Find where the given text appears and provide that cell's center as (X, Y) coordinate. 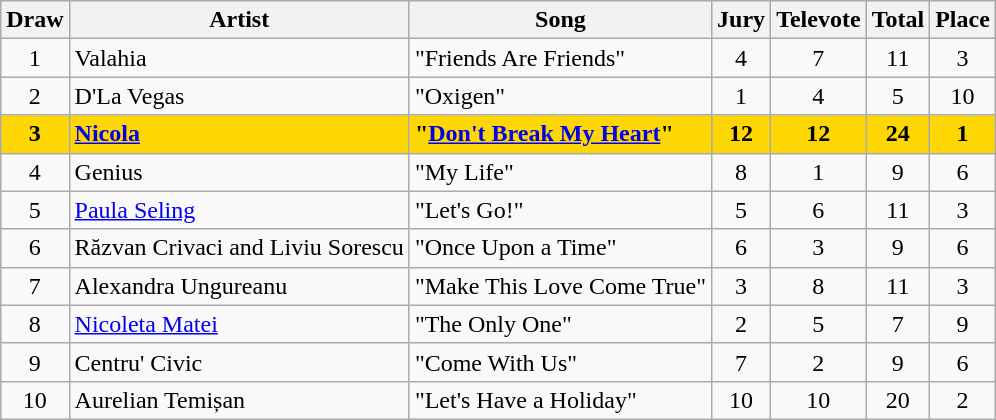
"My Life" (560, 172)
Jury (742, 20)
Aurelian Temișan (239, 400)
Nicola (239, 134)
Paula Seling (239, 210)
24 (898, 134)
Genius (239, 172)
D'La Vegas (239, 96)
20 (898, 400)
"The Only One" (560, 324)
"Come With Us" (560, 362)
Song (560, 20)
Alexandra Ungureanu (239, 286)
Răzvan Crivaci and Liviu Sorescu (239, 248)
"Once Upon a Time" (560, 248)
Televote (818, 20)
Centru' Civic (239, 362)
Total (898, 20)
Valahia (239, 58)
"Oxigen" (560, 96)
Draw (35, 20)
Nicoleta Matei (239, 324)
"Make This Love Come True" (560, 286)
"Let's Have a Holiday" (560, 400)
"Friends Are Friends" (560, 58)
Place (963, 20)
"Don't Break My Heart" (560, 134)
"Let's Go!" (560, 210)
Artist (239, 20)
